Identify which cell holds the provided text, then report its [X, Y] central coordinate. 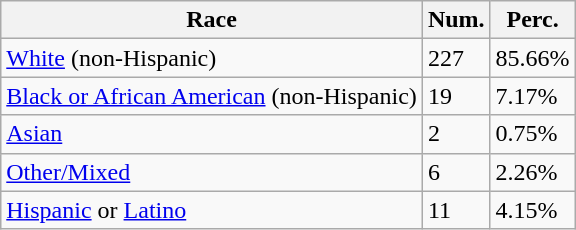
2.26% [532, 172]
Other/Mixed [212, 172]
85.66% [532, 58]
Hispanic or Latino [212, 210]
19 [456, 96]
0.75% [532, 134]
Black or African American (non-Hispanic) [212, 96]
Perc. [532, 20]
4.15% [532, 210]
2 [456, 134]
7.17% [532, 96]
6 [456, 172]
227 [456, 58]
Num. [456, 20]
White (non-Hispanic) [212, 58]
11 [456, 210]
Race [212, 20]
Asian [212, 134]
